For the text-containing cell, return its midpoint in (X, Y) coordinate format. 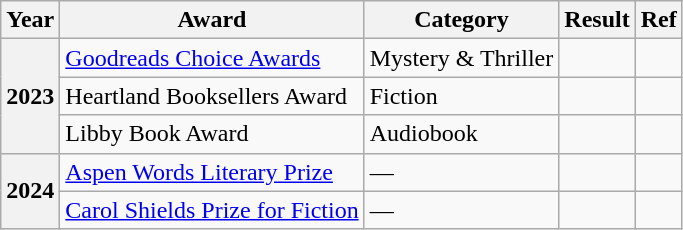
Ref (658, 20)
Aspen Words Literary Prize (212, 172)
Category (462, 20)
2024 (30, 191)
Year (30, 20)
Fiction (462, 96)
Result (597, 20)
Audiobook (462, 134)
Heartland Booksellers Award (212, 96)
Carol Shields Prize for Fiction (212, 210)
Award (212, 20)
Mystery & Thriller (462, 58)
Libby Book Award (212, 134)
2023 (30, 96)
Goodreads Choice Awards (212, 58)
